Locate the cell with the specified text and output its [X, Y] center coordinate. 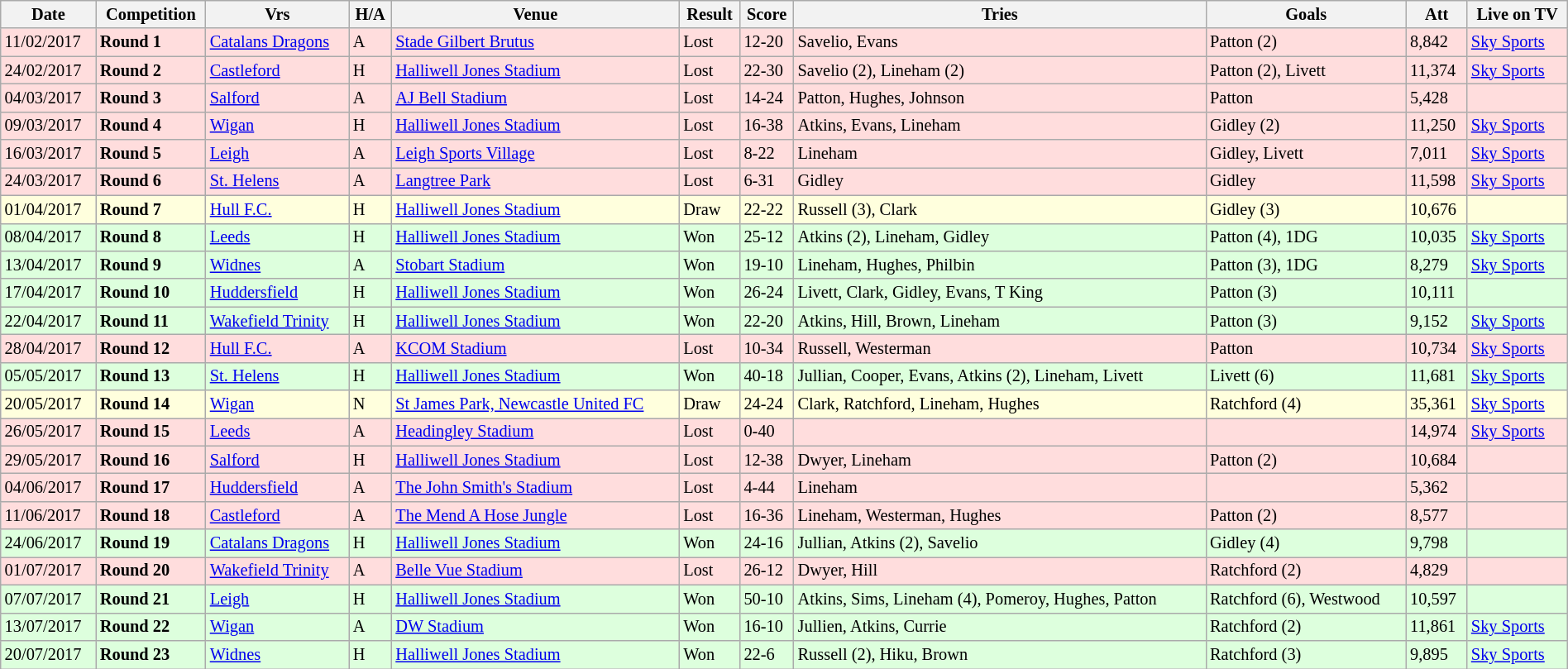
Round 12 [151, 348]
24/06/2017 [48, 543]
Belle Vue Stadium [535, 571]
26-12 [767, 571]
4,829 [1437, 571]
Live on TV [1517, 14]
19-10 [767, 265]
KCOM Stadium [535, 348]
14-24 [767, 98]
Atkins (2), Lineham, Gidley [1000, 237]
10,684 [1437, 460]
16/03/2017 [48, 154]
Patton (4), 1DG [1306, 237]
01/04/2017 [48, 209]
Clark, Ratchford, Lineham, Hughes [1000, 404]
Gidley (3) [1306, 209]
Russell (3), Clark [1000, 209]
Stobart Stadium [535, 265]
4-44 [767, 487]
Round 1 [151, 42]
Round 21 [151, 599]
26/05/2017 [48, 432]
Round 8 [151, 237]
04/03/2017 [48, 98]
Jullien, Atkins, Currie [1000, 627]
24/03/2017 [48, 181]
Round 16 [151, 460]
St James Park, Newcastle United FC [535, 404]
Jullian, Atkins (2), Savelio [1000, 543]
Atkins, Sims, Lineham (4), Pomeroy, Hughes, Patton [1000, 599]
11,681 [1437, 376]
DW Stadium [535, 627]
16-36 [767, 515]
9,152 [1437, 321]
20/07/2017 [48, 654]
10,035 [1437, 237]
Venue [535, 14]
N [370, 404]
Att [1437, 14]
13/04/2017 [48, 265]
Atkins, Evans, Lineham [1000, 126]
11/06/2017 [48, 515]
Ratchford (6), Westwood [1306, 599]
Livett, Clark, Gidley, Evans, T King [1000, 293]
12-38 [767, 460]
Round 6 [151, 181]
Gidley (4) [1306, 543]
Round 7 [151, 209]
10,734 [1437, 348]
Gidley (2) [1306, 126]
Round 5 [151, 154]
The John Smith's Stadium [535, 487]
Savelio, Evans [1000, 42]
Round 18 [151, 515]
10,597 [1437, 599]
Dwyer, Lineham [1000, 460]
11,250 [1437, 126]
Date [48, 14]
Competition [151, 14]
8,842 [1437, 42]
Gidley, Livett [1306, 154]
AJ Bell Stadium [535, 98]
Jullian, Cooper, Evans, Atkins (2), Lineham, Livett [1000, 376]
Round 17 [151, 487]
16-38 [767, 126]
Langtree Park [535, 181]
Goals [1306, 14]
Ratchford (3) [1306, 654]
10-34 [767, 348]
Livett (6) [1306, 376]
14,974 [1437, 432]
40-18 [767, 376]
22-20 [767, 321]
11/02/2017 [48, 42]
25-12 [767, 237]
Dwyer, Hill [1000, 571]
Round 4 [151, 126]
Patton, Hughes, Johnson [1000, 98]
Savelio (2), Lineham (2) [1000, 70]
07/07/2017 [48, 599]
01/07/2017 [48, 571]
11,598 [1437, 181]
16-10 [767, 627]
Round 15 [151, 432]
8-22 [767, 154]
Vrs [278, 14]
Russell, Westerman [1000, 348]
Round 13 [151, 376]
11,861 [1437, 627]
0-40 [767, 432]
Result [710, 14]
29/05/2017 [48, 460]
11,374 [1437, 70]
Round 3 [151, 98]
Round 23 [151, 654]
04/06/2017 [48, 487]
The Mend A Hose Jungle [535, 515]
H/A [370, 14]
Stade Gilbert Brutus [535, 42]
22-6 [767, 654]
Ratchford (4) [1306, 404]
10,111 [1437, 293]
Round 20 [151, 571]
8,279 [1437, 265]
17/04/2017 [48, 293]
Round 19 [151, 543]
Patton (3), 1DG [1306, 265]
28/04/2017 [48, 348]
Round 22 [151, 627]
Tries [1000, 14]
26-24 [767, 293]
50-10 [767, 599]
05/05/2017 [48, 376]
08/04/2017 [48, 237]
Atkins, Hill, Brown, Lineham [1000, 321]
24-24 [767, 404]
35,361 [1437, 404]
Russell (2), Hiku, Brown [1000, 654]
9,895 [1437, 654]
Lineham, Hughes, Philbin [1000, 265]
5,428 [1437, 98]
7,011 [1437, 154]
Round 10 [151, 293]
22-22 [767, 209]
Headingley Stadium [535, 432]
8,577 [1437, 515]
Round 14 [151, 404]
Round 11 [151, 321]
Round 9 [151, 265]
Patton (2), Livett [1306, 70]
24/02/2017 [48, 70]
10,676 [1437, 209]
24-16 [767, 543]
09/03/2017 [48, 126]
Score [767, 14]
22/04/2017 [48, 321]
9,798 [1437, 543]
20/05/2017 [48, 404]
Round 2 [151, 70]
13/07/2017 [48, 627]
Leigh Sports Village [535, 154]
22-30 [767, 70]
6-31 [767, 181]
12-20 [767, 42]
Lineham, Westerman, Hughes [1000, 515]
5,362 [1437, 487]
